Locate the cell with the specified text and output its [x, y] center coordinate. 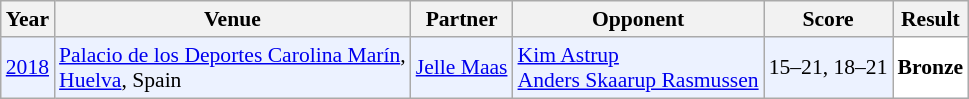
Year [28, 19]
Jelle Maas [462, 68]
15–21, 18–21 [828, 68]
Palacio de los Deportes Carolina Marín,Huelva, Spain [232, 68]
Bronze [931, 68]
Partner [462, 19]
Opponent [638, 19]
Score [828, 19]
2018 [28, 68]
Result [931, 19]
Kim Astrup Anders Skaarup Rasmussen [638, 68]
Venue [232, 19]
